Provide the (x, y) coordinate of the cell's center where the given text is located.  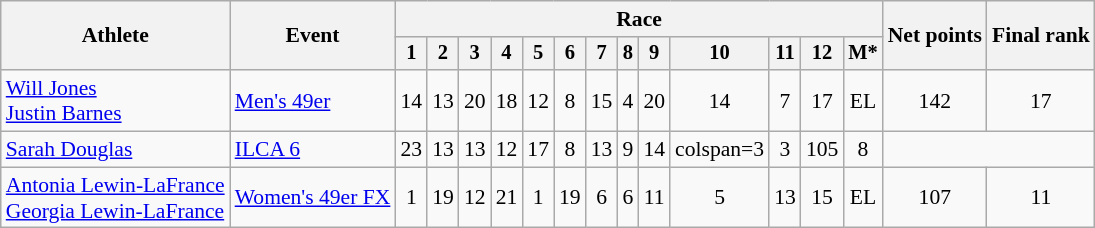
10 (720, 54)
Men's 49er (313, 100)
2 (443, 54)
Women's 49er FX (313, 198)
21 (507, 198)
Athlete (116, 36)
colspan=3 (720, 150)
M* (862, 54)
107 (935, 198)
Final rank (1041, 36)
ILCA 6 (313, 150)
Antonia Lewin-LaFranceGeorgia Lewin-LaFrance (116, 198)
18 (507, 100)
Event (313, 36)
Race (638, 19)
Sarah Douglas (116, 150)
105 (822, 150)
142 (935, 100)
23 (411, 150)
Net points (935, 36)
Will JonesJustin Barnes (116, 100)
